Output the (X, Y) coordinate of the center of the cell containing the given text.  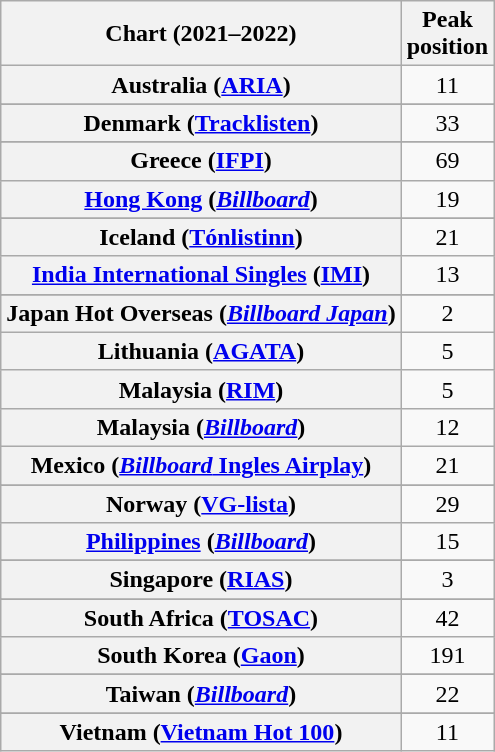
South Korea (Gaon) (201, 656)
2 (447, 313)
12 (447, 427)
29 (447, 503)
Hong Kong (Billboard) (201, 199)
Philippines (Billboard) (201, 542)
Australia (ARIA) (201, 85)
Malaysia (RIM) (201, 389)
22 (447, 694)
Japan Hot Overseas (Billboard Japan) (201, 313)
Norway (VG-lista) (201, 503)
Lithuania (AGATA) (201, 351)
13 (447, 275)
Peakposition (447, 34)
33 (447, 123)
42 (447, 618)
India International Singles (IMI) (201, 275)
Mexico (Billboard Ingles Airplay) (201, 465)
Taiwan (Billboard) (201, 694)
15 (447, 542)
Greece (IFPI) (201, 161)
Malaysia (Billboard) (201, 427)
Iceland (Tónlistinn) (201, 237)
19 (447, 199)
3 (447, 580)
Vietnam (Vietnam Hot 100) (201, 732)
South Africa (TOSAC) (201, 618)
Chart (2021–2022) (201, 34)
69 (447, 161)
Denmark (Tracklisten) (201, 123)
191 (447, 656)
Singapore (RIAS) (201, 580)
